Provide the (X, Y) coordinate of the cell's center where the given text is located.  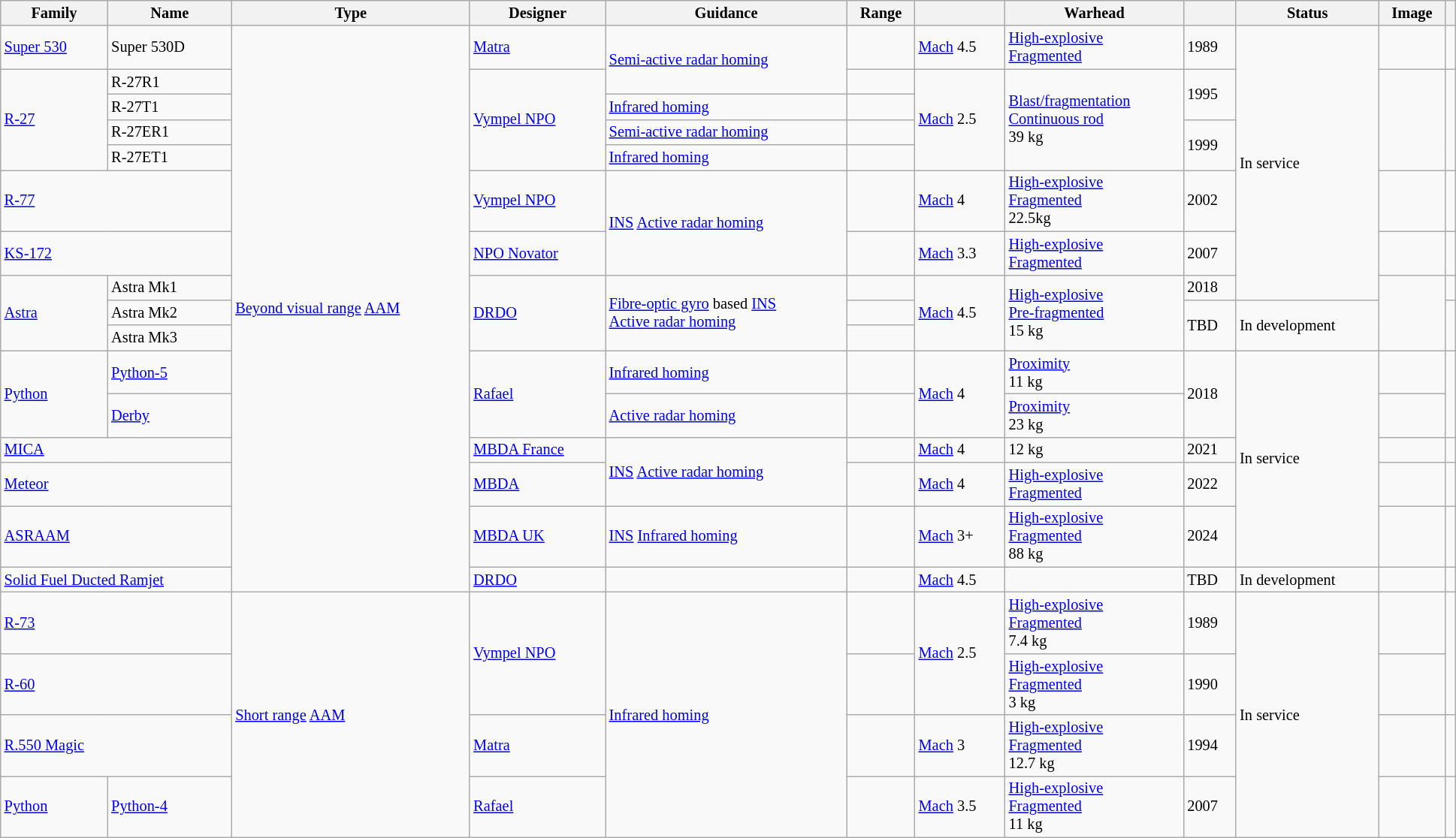
Designer (537, 13)
Warhead (1095, 13)
Astra (54, 312)
Family (54, 13)
Image (1412, 13)
MBDA UK (537, 536)
NPO Novator (537, 253)
R-77 (116, 200)
MICA (116, 450)
R.550 Magic (116, 746)
KS-172 (116, 253)
High-explosive Fragmented 12.7 kg (1095, 746)
Active radar homing (726, 415)
Mach 3 (960, 746)
2002 (1210, 200)
Type (350, 13)
1995 (1210, 95)
High-explosive Fragmented 88 kg (1095, 536)
Range (881, 13)
High-explosive Fragmented 7.4 kg (1095, 622)
Blast/fragmentation Continuous rod 39 kg (1095, 120)
MBDA (537, 484)
Astra Mk1 (170, 288)
Name (170, 13)
Derby (170, 415)
R-27R1 (170, 82)
ASRAAM (116, 536)
R-27 (54, 120)
Guidance (726, 13)
Mach 3+ (960, 536)
Proximity 11 kg (1095, 372)
Super 530D (170, 47)
R-27ET1 (170, 158)
2021 (1210, 450)
2022 (1210, 484)
Fibre-optic gyro based INS Active radar homing (726, 312)
High-explosive Fragmented 11 kg (1095, 806)
1990 (1210, 684)
2024 (1210, 536)
Short range AAM (350, 715)
Python-4 (170, 806)
Mach 3.3 (960, 253)
R-27ER1 (170, 132)
12 kg (1095, 450)
Solid Fuel Ducted Ramjet (116, 580)
INS Infrared homing (726, 536)
Meteor (116, 484)
Proximity 23 kg (1095, 415)
Astra Mk3 (170, 338)
1994 (1210, 746)
1999 (1210, 144)
High-explosive Fragmented 3 kg (1095, 684)
R-73 (116, 622)
R-27T1 (170, 107)
High-explosive Pre-fragmented 15 kg (1095, 312)
Beyond visual range AAM (350, 309)
Status (1307, 13)
R-60 (116, 684)
Super 530 (54, 47)
Astra Mk2 (170, 312)
Mach 3.5 (960, 806)
MBDA France (537, 450)
High-explosive Fragmented 22.5kg (1095, 200)
Python-5 (170, 372)
